Determine the [x, y] coordinate at the center of the cell enclosing the given text.  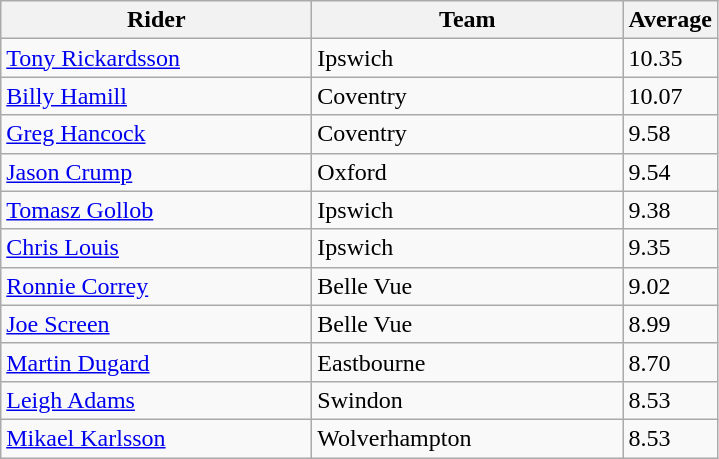
Martin Dugard [156, 362]
Tony Rickardsson [156, 58]
Leigh Adams [156, 400]
Eastbourne [468, 362]
Tomasz Gollob [156, 210]
Joe Screen [156, 324]
8.70 [670, 362]
9.35 [670, 248]
9.54 [670, 172]
Wolverhampton [468, 438]
Team [468, 20]
10.35 [670, 58]
Chris Louis [156, 248]
9.38 [670, 210]
Rider [156, 20]
Jason Crump [156, 172]
9.58 [670, 134]
Billy Hamill [156, 96]
9.02 [670, 286]
Swindon [468, 400]
Average [670, 20]
10.07 [670, 96]
8.99 [670, 324]
Oxford [468, 172]
Ronnie Correy [156, 286]
Greg Hancock [156, 134]
Mikael Karlsson [156, 438]
